Output the [x, y] coordinate of the center of the cell containing the given text.  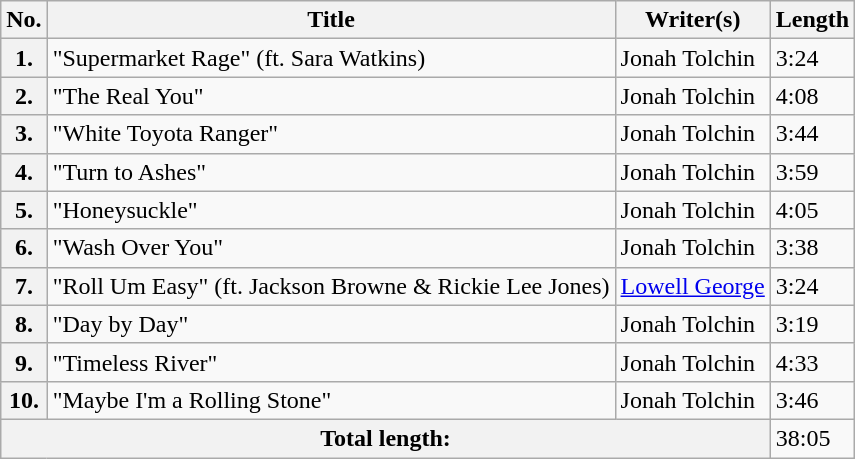
4:08 [812, 96]
3. [24, 134]
Title [331, 20]
2. [24, 96]
6. [24, 248]
8. [24, 324]
3:19 [812, 324]
38:05 [812, 438]
3:38 [812, 248]
"Day by Day" [331, 324]
No. [24, 20]
4:05 [812, 210]
Writer(s) [692, 20]
"The Real You" [331, 96]
"Maybe I'm a Rolling Stone" [331, 400]
4:33 [812, 362]
7. [24, 286]
1. [24, 58]
Total length: [386, 438]
"Honeysuckle" [331, 210]
3:44 [812, 134]
"Roll Um Easy" (ft. Jackson Browne & Rickie Lee Jones) [331, 286]
4. [24, 172]
5. [24, 210]
"Timeless River" [331, 362]
Length [812, 20]
"White Toyota Ranger" [331, 134]
"Supermarket Rage" (ft. Sara Watkins) [331, 58]
3:59 [812, 172]
9. [24, 362]
"Wash Over You" [331, 248]
10. [24, 400]
"Turn to Ashes" [331, 172]
Lowell George [692, 286]
3:46 [812, 400]
